Extract the (x, y) coordinate from the center of the cell holding the provided text.  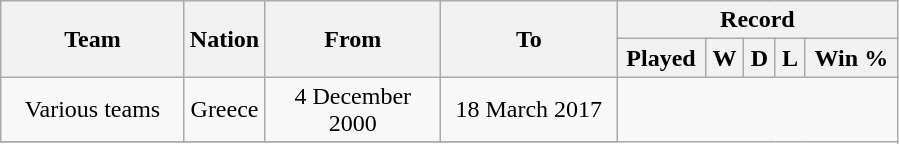
Team (93, 39)
4 December 2000 (353, 110)
Played (661, 58)
Greece (224, 110)
W (724, 58)
L (790, 58)
18 March 2017 (529, 110)
From (353, 39)
To (529, 39)
Record (758, 20)
Various teams (93, 110)
Nation (224, 39)
D (760, 58)
Win % (852, 58)
